Detect which cell encompasses the target text, then output its [x, y] center coordinate. 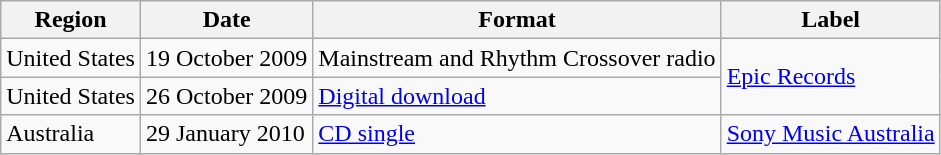
19 October 2009 [226, 58]
Region [71, 20]
Sony Music Australia [830, 134]
CD single [517, 134]
Australia [71, 134]
29 January 2010 [226, 134]
Epic Records [830, 77]
Format [517, 20]
Mainstream and Rhythm Crossover radio [517, 58]
Label [830, 20]
26 October 2009 [226, 96]
Date [226, 20]
Digital download [517, 96]
